Capture the cell that displays the provided text and extract its [X, Y] central coordinate. 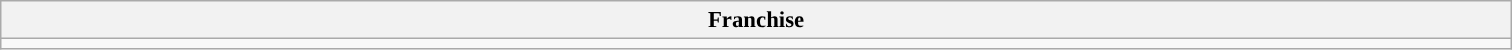
Franchise [756, 20]
